From the cell containing the given text, extract its center point as (X, Y) coordinate. 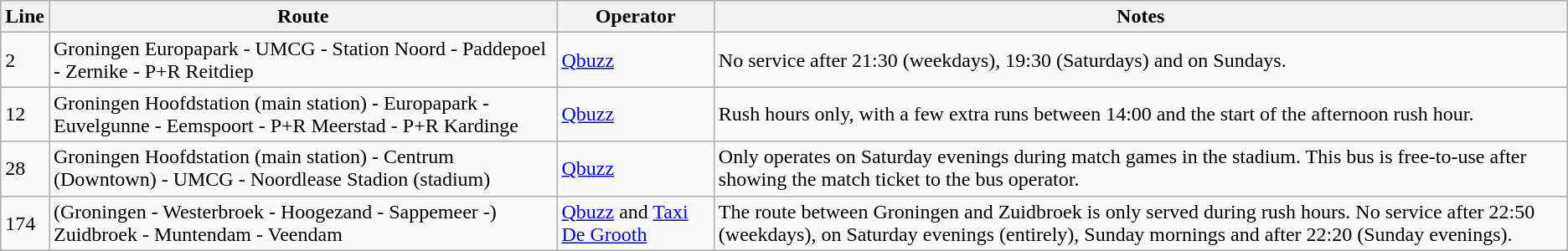
Operator (635, 17)
Groningen Hoofdstation (main station) - Europapark - Euvelgunne - Eemspoort - P+R Meerstad - P+R Kardinge (302, 114)
174 (25, 223)
Groningen Europapark - UMCG - Station Noord - Paddepoel - Zernike - P+R Reitdiep (302, 60)
28 (25, 169)
12 (25, 114)
Route (302, 17)
Notes (1141, 17)
No service after 21:30 (weekdays), 19:30 (Saturdays) and on Sundays. (1141, 60)
Qbuzz and Taxi De Grooth (635, 223)
(Groningen - Westerbroek - Hoogezand - Sappemeer -) Zuidbroek - Muntendam - Veendam (302, 223)
Rush hours only, with a few extra runs between 14:00 and the start of the afternoon rush hour. (1141, 114)
Line (25, 17)
Groningen Hoofdstation (main station) - Centrum (Downtown) - UMCG - Noordlease Stadion (stadium) (302, 169)
2 (25, 60)
Only operates on Saturday evenings during match games in the stadium. This bus is free-to-use after showing the match ticket to the bus operator. (1141, 169)
